Locate the cell with the specified text and output its [X, Y] center coordinate. 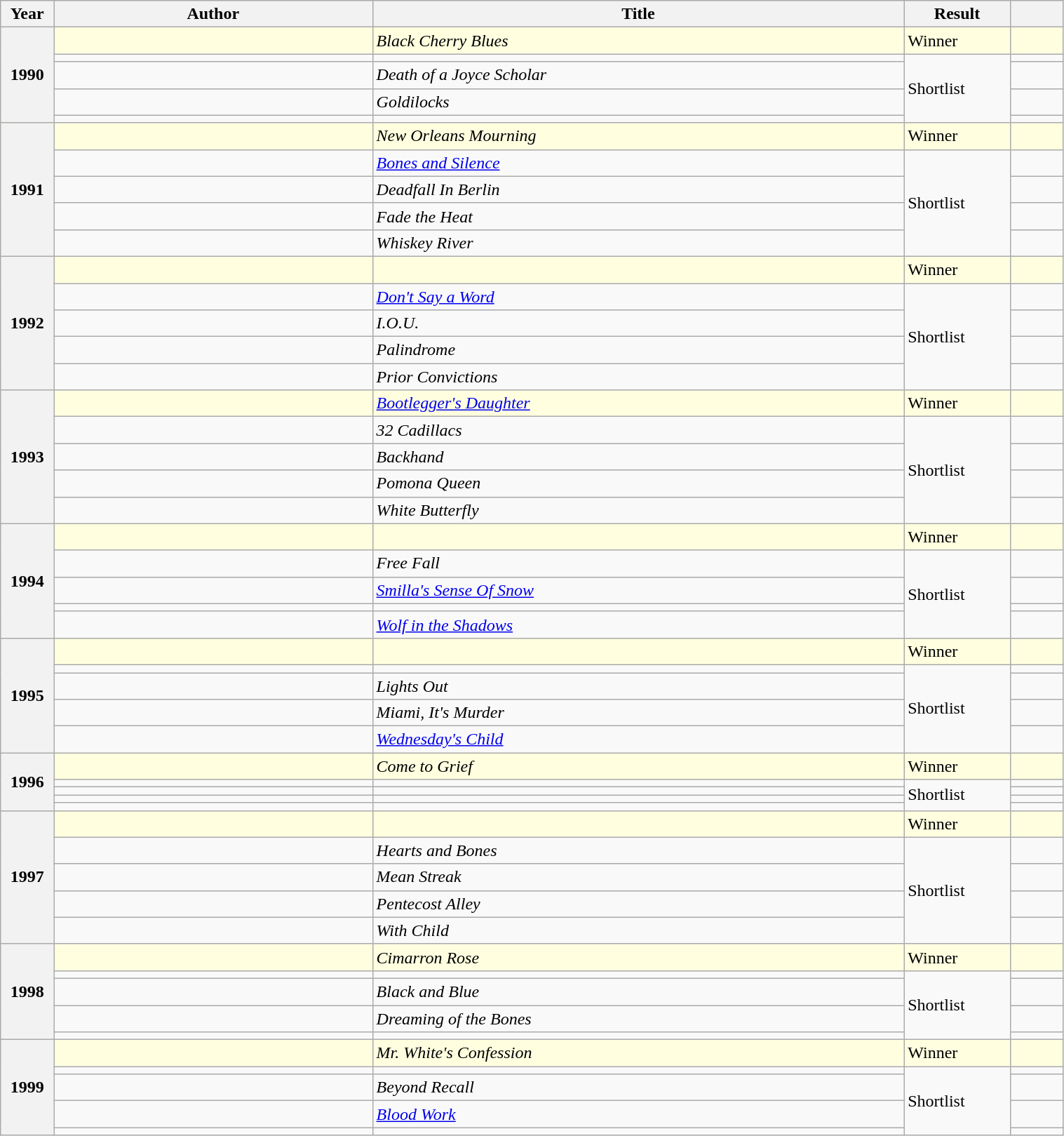
Fade the Heat [638, 216]
Wolf in the Shadows [638, 624]
Palindrome [638, 350]
1998 [27, 991]
32 Cadillacs [638, 430]
1992 [27, 323]
Beyond Recall [638, 1088]
Author [213, 14]
Result [957, 14]
1993 [27, 457]
Miami, It's Murder [638, 713]
White Butterfly [638, 510]
Black and Blue [638, 991]
With Child [638, 930]
Bones and Silence [638, 163]
Whiskey River [638, 243]
Bootlegger's Daughter [638, 403]
Title [638, 14]
Lights Out [638, 686]
New Orleans Mourning [638, 136]
Mean Streak [638, 877]
Goldilocks [638, 102]
Pomona Queen [638, 483]
1997 [27, 877]
Come to Grief [638, 766]
Wednesday's Child [638, 740]
Backhand [638, 457]
Black Cherry Blues [638, 41]
1994 [27, 581]
Pentecost Alley [638, 904]
Free Fall [638, 563]
Year [27, 14]
1996 [27, 782]
Death of a Joyce Scholar [638, 75]
1995 [27, 695]
Dreaming of the Bones [638, 1018]
1990 [27, 75]
Mr. White's Confession [638, 1053]
1999 [27, 1088]
Prior Convictions [638, 377]
Deadfall In Berlin [638, 189]
Cimarron Rose [638, 957]
Hearts and Bones [638, 850]
I.O.U. [638, 323]
1991 [27, 189]
Smilla's Sense Of Snow [638, 590]
Don't Say a Word [638, 297]
Blood Work [638, 1114]
